Identify which cell holds the provided text, then report its (x, y) central coordinate. 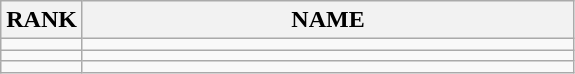
NAME (328, 20)
RANK (42, 20)
